Return the [X, Y] coordinate for the center point of the cell that contains the specified text.  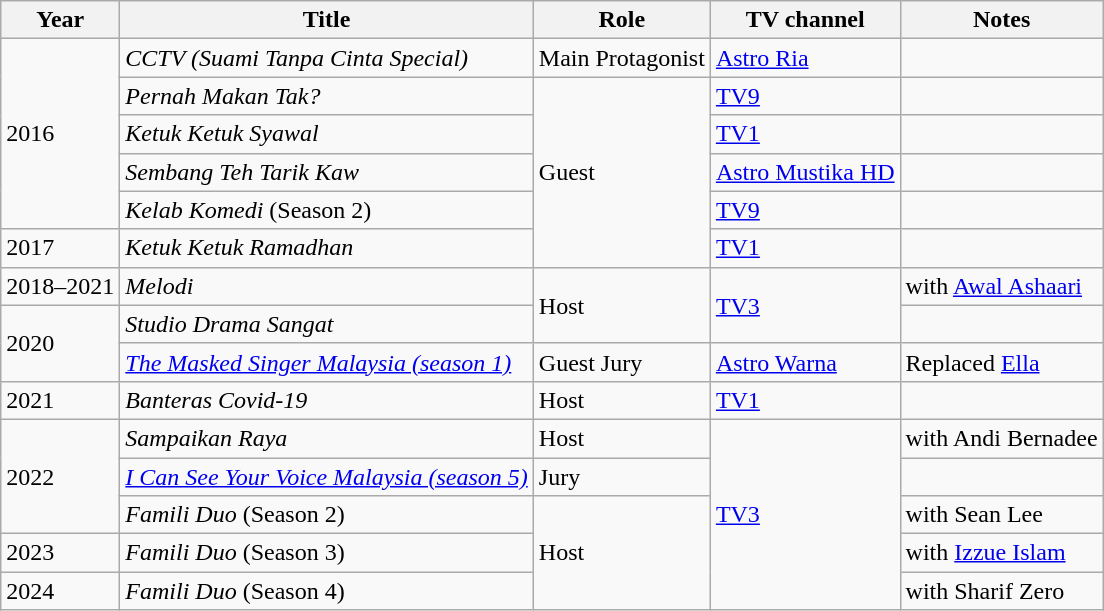
Replaced Ella [1002, 362]
Famili Duo (Season 3) [326, 553]
I Can See Your Voice Malaysia (season 5) [326, 477]
Notes [1002, 20]
Famili Duo (Season 2) [326, 515]
Pernah Makan Tak? [326, 96]
Guest [622, 172]
Banteras Covid-19 [326, 400]
Ketuk Ketuk Ramadhan [326, 248]
Astro Warna [805, 362]
Famili Duo (Season 4) [326, 591]
2024 [60, 591]
Astro Mustika HD [805, 172]
Jury [622, 477]
Sembang Teh Tarik Kaw [326, 172]
with Izzue Islam [1002, 553]
TV channel [805, 20]
Astro Ria [805, 58]
The Masked Singer Malaysia (season 1) [326, 362]
Kelab Komedi (Season 2) [326, 210]
2023 [60, 553]
2020 [60, 343]
2022 [60, 476]
2017 [60, 248]
2021 [60, 400]
Main Protagonist [622, 58]
Title [326, 20]
2018–2021 [60, 286]
Studio Drama Sangat [326, 324]
Role [622, 20]
with Sean Lee [1002, 515]
Ketuk Ketuk Syawal [326, 134]
Year [60, 20]
with Sharif Zero [1002, 591]
Guest Jury [622, 362]
with Awal Ashaari [1002, 286]
Sampaikan Raya [326, 438]
with Andi Bernadee [1002, 438]
2016 [60, 134]
CCTV (Suami Tanpa Cinta Special) [326, 58]
Melodi [326, 286]
